Determine the [X, Y] coordinate at the center of the cell enclosing the given text.  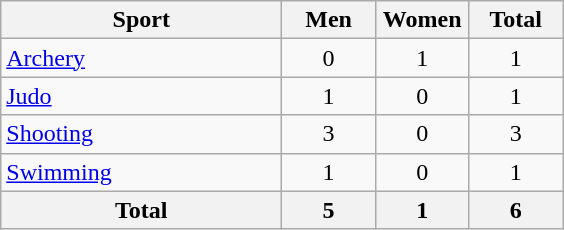
Men [329, 20]
Sport [142, 20]
6 [516, 210]
5 [329, 210]
Women [422, 20]
Judo [142, 96]
Swimming [142, 172]
Shooting [142, 134]
Archery [142, 58]
